Detect which cell encompasses the target text, then output its (x, y) center coordinate. 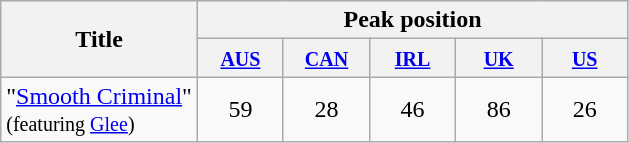
UK (499, 58)
46 (413, 110)
"Smooth Criminal"(featuring Glee) (100, 110)
US (585, 58)
86 (499, 110)
28 (326, 110)
59 (240, 110)
CAN (326, 58)
Title (100, 39)
IRL (413, 58)
26 (585, 110)
AUS (240, 58)
Peak position (412, 20)
